Find where the given text appears and provide that cell's center as [x, y] coordinate. 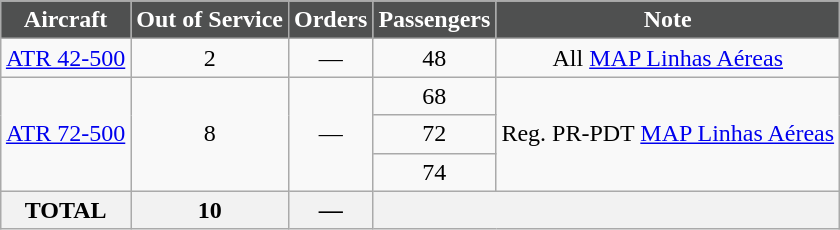
ATR 42-500 [65, 58]
Reg. PR-PDT MAP Linhas Aéreas [668, 134]
74 [434, 172]
ATR 72-500 [65, 134]
Passengers [434, 20]
10 [210, 210]
48 [434, 58]
8 [210, 134]
Aircraft [65, 20]
2 [210, 58]
Out of Service [210, 20]
72 [434, 134]
Orders [330, 20]
All MAP Linhas Aéreas [668, 58]
TOTAL [65, 210]
Note [668, 20]
68 [434, 96]
